Identify which cell holds the provided text, then report its (X, Y) central coordinate. 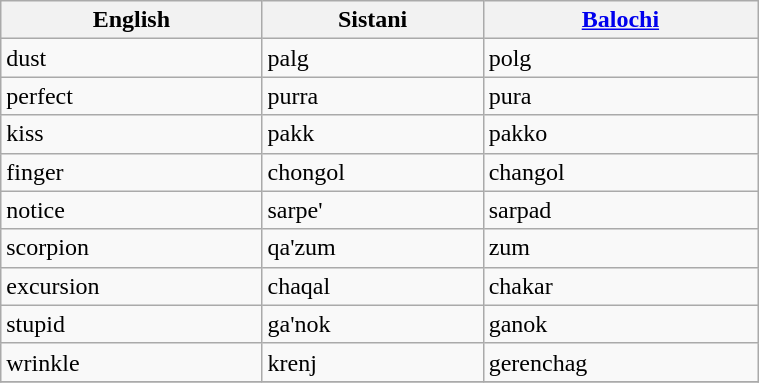
stupid (132, 324)
palg (372, 58)
zum (620, 248)
ga'nok (372, 324)
chongol (372, 172)
dust (132, 58)
pakko (620, 134)
excursion (132, 286)
Balochi (620, 20)
perfect (132, 96)
pura (620, 96)
sarpe' (372, 210)
wrinkle (132, 362)
polg (620, 58)
chakar (620, 286)
sarpad (620, 210)
changol (620, 172)
qa'zum (372, 248)
purra (372, 96)
chaqal (372, 286)
kiss (132, 134)
pakk (372, 134)
ganok (620, 324)
Sistani (372, 20)
scorpion (132, 248)
notice (132, 210)
English (132, 20)
finger (132, 172)
krenj (372, 362)
gerenchag (620, 362)
